Capture the cell that displays the provided text and extract its (x, y) central coordinate. 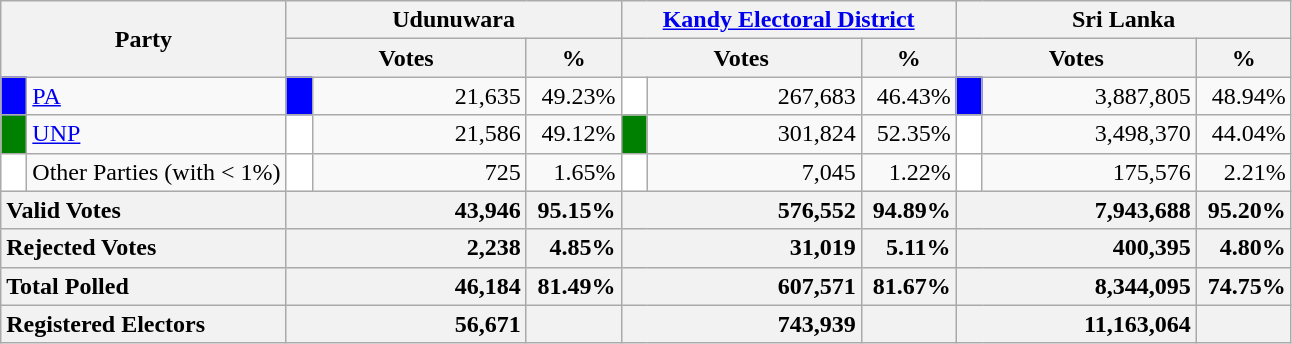
7,943,688 (1076, 210)
Udunuwara (454, 20)
3,498,370 (1089, 134)
400,395 (1076, 248)
175,576 (1089, 172)
7,045 (754, 172)
1.65% (574, 172)
743,939 (741, 324)
Party (144, 39)
46.43% (908, 96)
8,344,095 (1076, 286)
95.20% (1244, 210)
48.94% (1244, 96)
74.75% (1244, 286)
4.85% (574, 248)
52.35% (908, 134)
2,238 (406, 248)
94.89% (908, 210)
267,683 (754, 96)
95.15% (574, 210)
56,671 (406, 324)
576,552 (741, 210)
1.22% (908, 172)
PA (156, 96)
11,163,064 (1076, 324)
Valid Votes (144, 210)
31,019 (741, 248)
81.49% (574, 286)
Kandy Electoral District (788, 20)
4.80% (1244, 248)
UNP (156, 134)
49.12% (574, 134)
21,635 (419, 96)
46,184 (406, 286)
81.67% (908, 286)
Sri Lanka (1124, 20)
301,824 (754, 134)
607,571 (741, 286)
2.21% (1244, 172)
Rejected Votes (144, 248)
Other Parties (with < 1%) (156, 172)
21,586 (419, 134)
5.11% (908, 248)
44.04% (1244, 134)
49.23% (574, 96)
3,887,805 (1089, 96)
43,946 (406, 210)
Total Polled (144, 286)
725 (419, 172)
Registered Electors (144, 324)
